Locate the cell with the specified text and output its [X, Y] center coordinate. 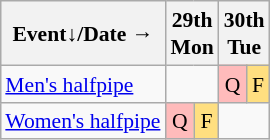
Women's halfpipe [82, 120]
Event↓/Date → [82, 33]
30thTue [244, 33]
29thMon [192, 33]
Men's halfpipe [82, 84]
